Identify which cell holds the provided text, then report its [X, Y] central coordinate. 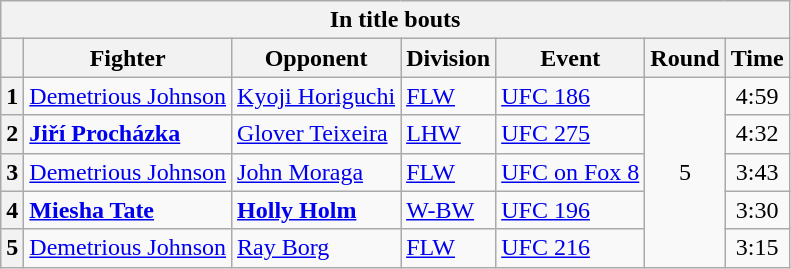
Fighter [128, 58]
UFC on Fox 8 [570, 172]
Opponent [316, 58]
UFC 275 [570, 134]
Jiří Procházka [128, 134]
UFC 186 [570, 96]
Ray Borg [316, 248]
Miesha Tate [128, 210]
4 [12, 210]
3:43 [757, 172]
Division [448, 58]
W-BW [448, 210]
2 [12, 134]
3:15 [757, 248]
1 [12, 96]
Glover Teixeira [316, 134]
UFC 196 [570, 210]
John Moraga [316, 172]
Event [570, 58]
Round [685, 58]
Time [757, 58]
4:59 [757, 96]
3 [12, 172]
Holly Holm [316, 210]
3:30 [757, 210]
LHW [448, 134]
Kyoji Horiguchi [316, 96]
4:32 [757, 134]
In title bouts [395, 20]
UFC 216 [570, 248]
